From the cell containing the given text, extract its center point as [X, Y] coordinate. 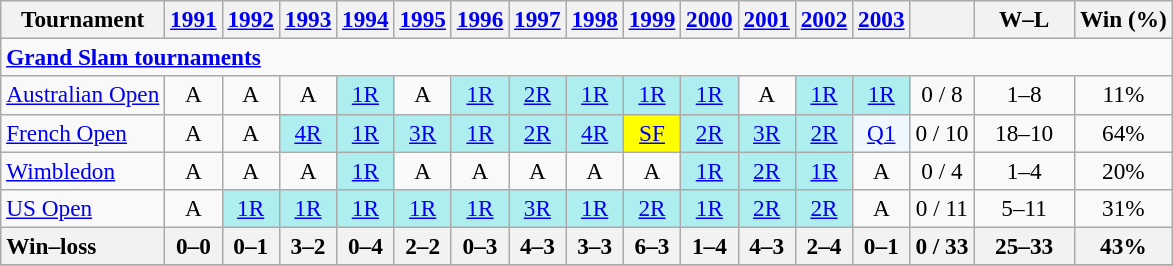
1996 [480, 19]
Win–loss [83, 246]
1997 [538, 19]
French Open [83, 133]
SF [652, 133]
11% [1124, 95]
2002 [824, 19]
1998 [594, 19]
2003 [882, 19]
20% [1124, 170]
3–2 [308, 246]
25–33 [1024, 246]
W–L [1024, 19]
Grand Slam tournaments [586, 57]
US Open [83, 208]
0 / 10 [942, 133]
0 / 4 [942, 170]
2–4 [824, 246]
1995 [422, 19]
0–0 [194, 246]
Wimbledon [83, 170]
Win (%) [1124, 19]
1991 [194, 19]
0–3 [480, 246]
5–11 [1024, 208]
0 / 33 [942, 246]
0 / 11 [942, 208]
43% [1124, 246]
2000 [710, 19]
0–4 [366, 246]
1999 [652, 19]
64% [1124, 133]
2–2 [422, 246]
3–3 [594, 246]
Australian Open [83, 95]
Tournament [83, 19]
Q1 [882, 133]
2001 [766, 19]
1–8 [1024, 95]
31% [1124, 208]
1993 [308, 19]
6–3 [652, 246]
18–10 [1024, 133]
1992 [250, 19]
0 / 8 [942, 95]
1994 [366, 19]
